Provide the [x, y] coordinate of the cell's center where the given text is located.  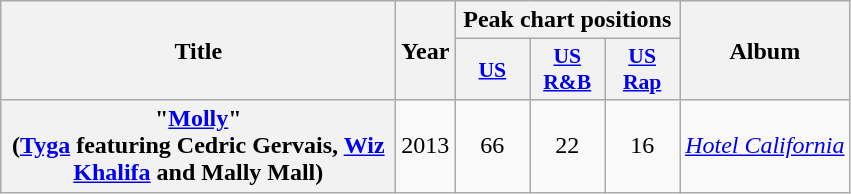
Peak chart positions [568, 20]
US [492, 70]
USR&B [568, 70]
22 [568, 146]
Album [765, 50]
2013 [426, 146]
"Molly"(Tyga featuring Cedric Gervais, Wiz Khalifa and Mally Mall) [198, 146]
16 [642, 146]
USRap [642, 70]
Hotel California [765, 146]
Title [198, 50]
66 [492, 146]
Year [426, 50]
